Scan for the cell matching the given text and deliver its [x, y] coordinate at center. 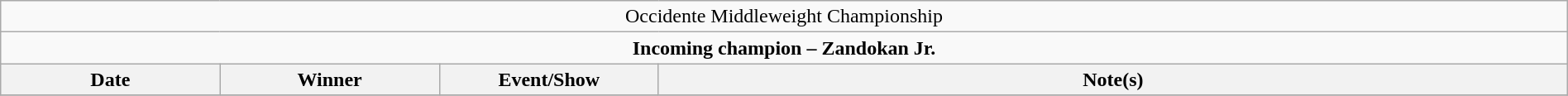
Incoming champion – Zandokan Jr. [784, 48]
Occidente Middleweight Championship [784, 17]
Event/Show [549, 79]
Winner [329, 79]
Note(s) [1113, 79]
Date [111, 79]
